Find where the given text appears and provide that cell's center as [x, y] coordinate. 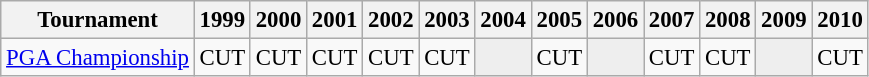
2000 [278, 20]
2005 [559, 20]
2007 [672, 20]
2006 [615, 20]
2003 [447, 20]
2008 [728, 20]
2009 [784, 20]
Tournament [98, 20]
2010 [840, 20]
1999 [222, 20]
2001 [335, 20]
PGA Championship [98, 58]
2004 [503, 20]
2002 [391, 20]
